Return the [X, Y] coordinate for the center point of the cell that contains the specified text.  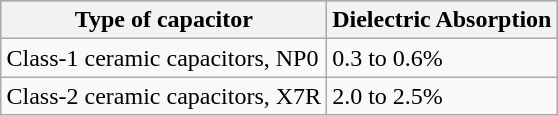
Dielectric Absorption [442, 20]
Type of capacitor [164, 20]
0.3 to 0.6% [442, 58]
Class-2 ceramic capacitors, X7R [164, 96]
2.0 to 2.5% [442, 96]
Class-1 ceramic capacitors, NP0 [164, 58]
